Output the [x, y] coordinate of the center of the cell containing the given text.  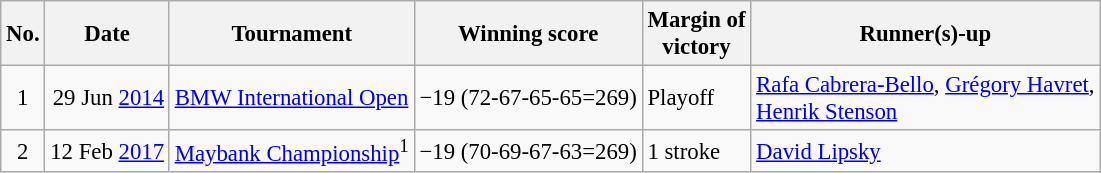
1 stroke [696, 151]
1 [23, 98]
Winning score [528, 34]
Margin ofvictory [696, 34]
29 Jun 2014 [107, 98]
BMW International Open [292, 98]
No. [23, 34]
Tournament [292, 34]
Playoff [696, 98]
12 Feb 2017 [107, 151]
Rafa Cabrera-Bello, Grégory Havret, Henrik Stenson [926, 98]
Runner(s)-up [926, 34]
David Lipsky [926, 151]
Maybank Championship1 [292, 151]
2 [23, 151]
−19 (70-69-67-63=269) [528, 151]
−19 (72-67-65-65=269) [528, 98]
Date [107, 34]
